Determine the (X, Y) coordinate at the center of the cell enclosing the given text.  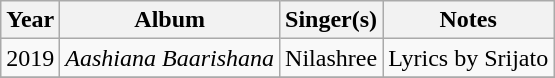
Aashiana Baarishana (170, 58)
2019 (30, 58)
Year (30, 20)
Album (170, 20)
Singer(s) (332, 20)
Nilashree (332, 58)
Lyrics by Srijato (468, 58)
Notes (468, 20)
